Determine the [x, y] coordinate at the center of the cell enclosing the given text.  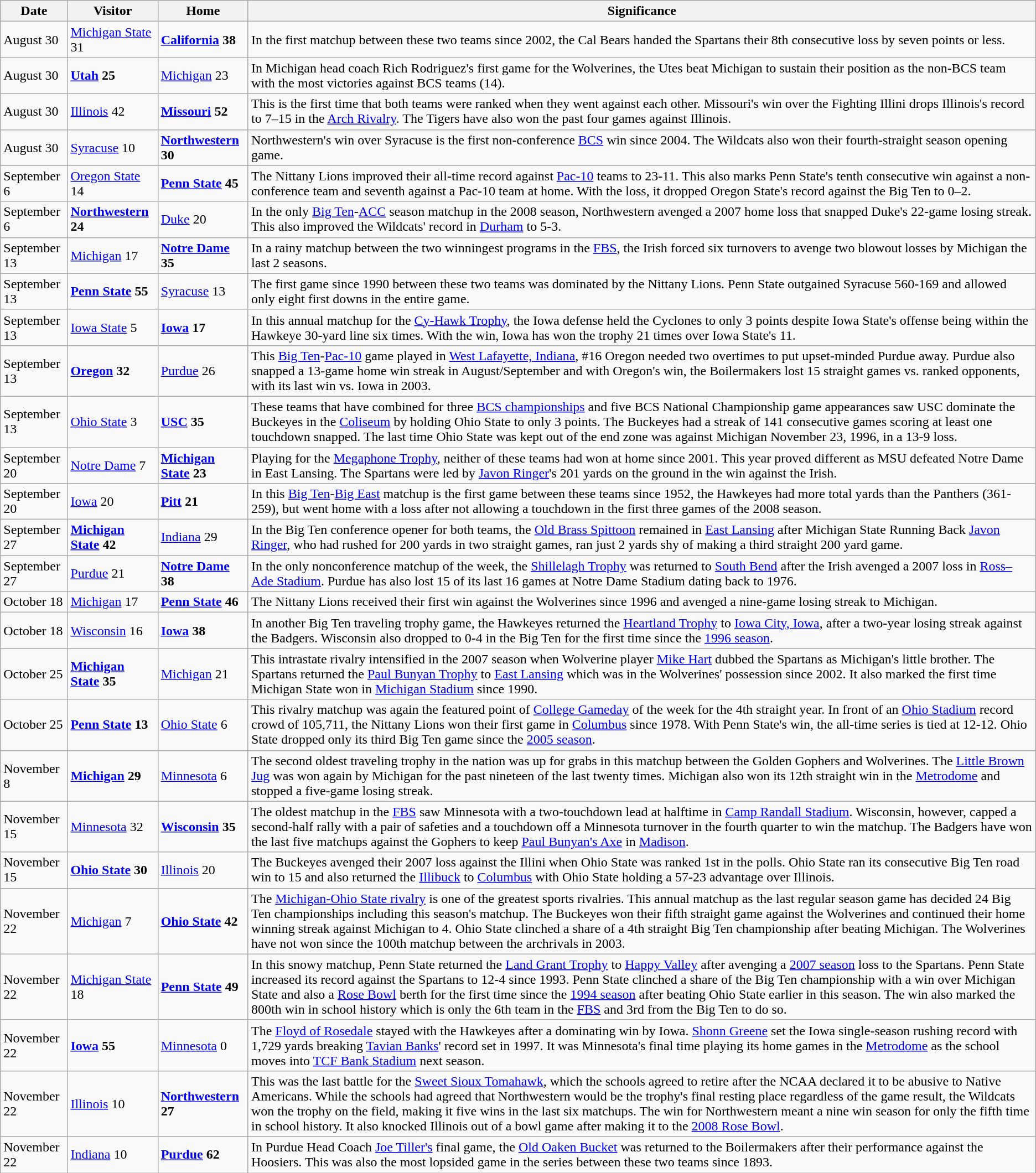
Oregon State 14 [113, 184]
Michigan State 18 [113, 987]
Visitor [113, 11]
Michigan 21 [203, 674]
Duke 20 [203, 219]
Illinois 42 [113, 112]
In the first matchup between these two teams since 2002, the Cal Bears handed the Spartans their 8th consecutive loss by seven points or less. [642, 40]
Ohio State 30 [113, 870]
Indiana 29 [203, 538]
Wisconsin 16 [113, 631]
Purdue 26 [203, 371]
Penn State 55 [113, 291]
Northwestern 24 [113, 219]
Penn State 46 [203, 602]
Date [34, 11]
Pitt 21 [203, 501]
Notre Dame 38 [203, 573]
Utah 25 [113, 75]
Minnesota 32 [113, 827]
Northwestern 30 [203, 147]
Ohio State 42 [203, 921]
Michigan State 42 [113, 538]
Wisconsin 35 [203, 827]
Missouri 52 [203, 112]
Illinois 20 [203, 870]
Iowa State 5 [113, 328]
California 38 [203, 40]
Michigan State 23 [203, 465]
Illinois 10 [113, 1103]
Significance [642, 11]
Ohio State 6 [203, 725]
Purdue 62 [203, 1154]
Iowa 38 [203, 631]
Northwestern 27 [203, 1103]
The Nittany Lions received their first win against the Wolverines since 1996 and avenged a nine-game losing streak to Michigan. [642, 602]
Minnesota 6 [203, 776]
Iowa 17 [203, 328]
Indiana 10 [113, 1154]
Michigan 29 [113, 776]
Minnesota 0 [203, 1045]
Syracuse 10 [113, 147]
Penn State 49 [203, 987]
Michigan 23 [203, 75]
Home [203, 11]
Oregon 32 [113, 371]
Penn State 13 [113, 725]
Ohio State 3 [113, 422]
Syracuse 13 [203, 291]
Purdue 21 [113, 573]
Northwestern's win over Syracuse is the first non-conference BCS win since 2004. The Wildcats also won their fourth-straight season opening game. [642, 147]
Michigan State 31 [113, 40]
Iowa 20 [113, 501]
Iowa 55 [113, 1045]
November 8 [34, 776]
Michigan State 35 [113, 674]
Notre Dame 35 [203, 256]
Michigan 7 [113, 921]
USC 35 [203, 422]
Penn State 45 [203, 184]
Notre Dame 7 [113, 465]
